Provide the (x, y) coordinate of the cell's center where the given text is located.  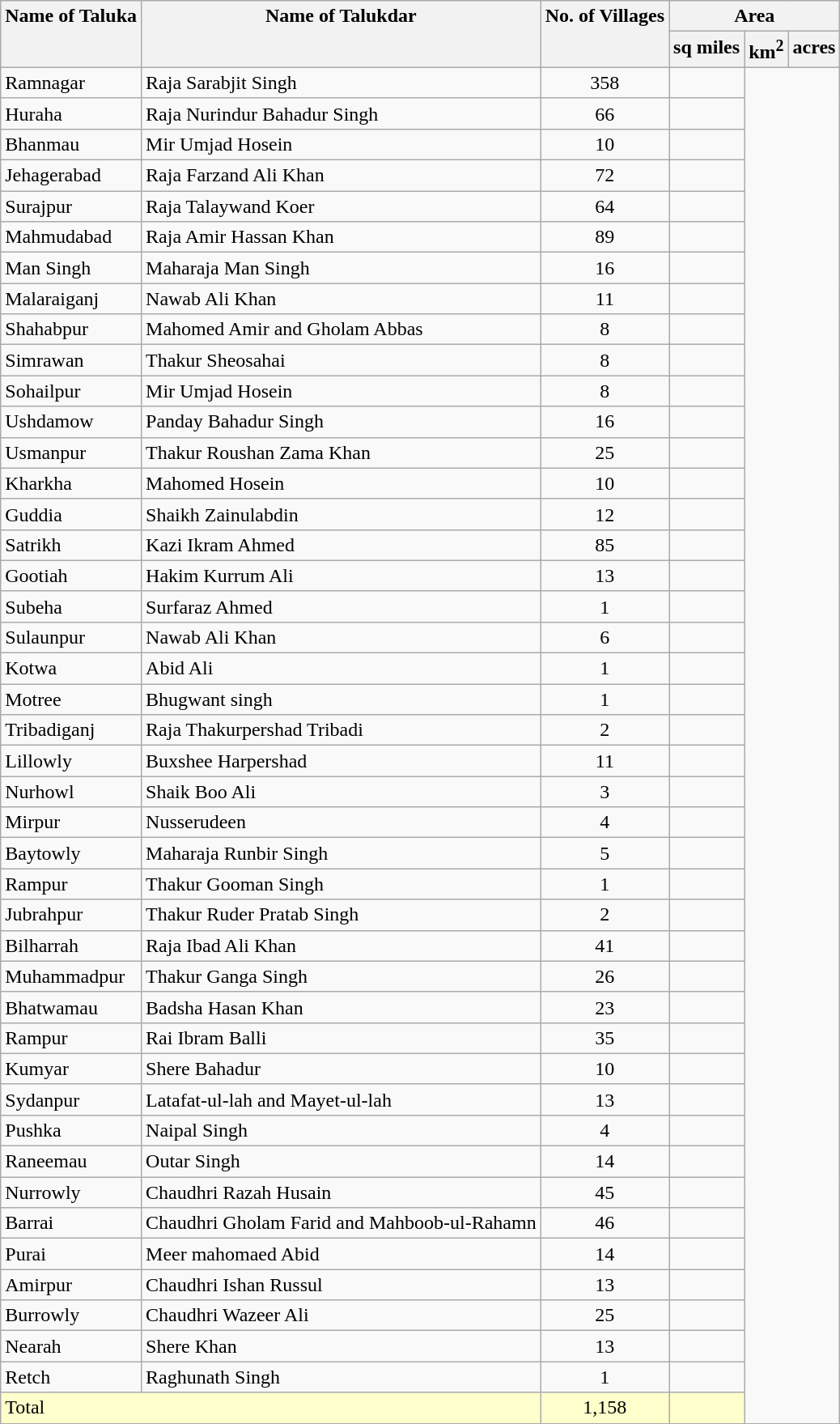
35 (605, 1038)
km2 (766, 50)
Malaraiganj (71, 299)
Raja Ibad Ali Khan (342, 946)
Amirpur (71, 1285)
Hakim Kurrum Ali (342, 576)
Burrowly (71, 1316)
Chaudhri Gholam Farid and Mahboob-ul-Rahamn (342, 1223)
Nusserudeen (342, 823)
Maharaja Runbir Singh (342, 853)
89 (605, 237)
Area (754, 16)
Baytowly (71, 853)
Thakur Gooman Singh (342, 884)
Bhatwamau (71, 1007)
Meer mahomaed Abid (342, 1254)
Sohailpur (71, 391)
Shere Bahadur (342, 1069)
Shahabpur (71, 329)
Barrai (71, 1223)
Shere Khan (342, 1346)
Kazi Ikram Ahmed (342, 545)
Abid Ali (342, 669)
Motree (71, 699)
sq miles (707, 50)
Chaudhri Razah Husain (342, 1192)
Subeha (71, 606)
Outar Singh (342, 1162)
Bhanmau (71, 144)
Sulaunpur (71, 637)
Raja Talaywand Koer (342, 206)
Raja Nurindur Bahadur Singh (342, 113)
Chaudhri Wazeer Ali (342, 1316)
Purai (71, 1254)
Bhugwant singh (342, 699)
23 (605, 1007)
Latafat-ul-lah and Mayet-ul-lah (342, 1099)
acres (814, 50)
Satrikh (71, 545)
Raghunath Singh (342, 1377)
Sydanpur (71, 1099)
Bilharrah (71, 946)
Total (270, 1408)
85 (605, 545)
Usmanpur (71, 453)
Kotwa (71, 669)
Mirpur (71, 823)
Buxshee Harpershad (342, 761)
Raja Farzand Ali Khan (342, 176)
Raja Sarabjit Singh (342, 83)
Huraha (71, 113)
Jubrahpur (71, 915)
Raja Thakurpershad Tribadi (342, 730)
Raneemau (71, 1162)
Badsha Hasan Khan (342, 1007)
Kharkha (71, 483)
Mahomed Hosein (342, 483)
5 (605, 853)
No. of Villages (605, 34)
46 (605, 1223)
Surajpur (71, 206)
6 (605, 637)
Mahmudabad (71, 237)
Nurrowly (71, 1192)
Name of Talukdar (342, 34)
Panday Bahadur Singh (342, 422)
Nearah (71, 1346)
Ramnagar (71, 83)
Name of Taluka (71, 34)
Ushdamow (71, 422)
Kumyar (71, 1069)
Gootiah (71, 576)
Muhammadpur (71, 976)
66 (605, 113)
26 (605, 976)
Retch (71, 1377)
Mahomed Amir and Gholam Abbas (342, 329)
45 (605, 1192)
Nurhowl (71, 792)
41 (605, 946)
3 (605, 792)
Lillowly (71, 761)
Guddia (71, 514)
64 (605, 206)
Thakur Sheosahai (342, 360)
358 (605, 83)
Maharaja Man Singh (342, 268)
Thakur Roushan Zama Khan (342, 453)
12 (605, 514)
Raja Amir Hassan Khan (342, 237)
Simrawan (71, 360)
Tribadiganj (71, 730)
Man Singh (71, 268)
Chaudhri Ishan Russul (342, 1285)
Shaik Boo Ali (342, 792)
72 (605, 176)
Thakur Ganga Singh (342, 976)
1,158 (605, 1408)
Shaikh Zainulabdin (342, 514)
Rai Ibram Balli (342, 1038)
Thakur Ruder Pratab Singh (342, 915)
Jehagerabad (71, 176)
Surfaraz Ahmed (342, 606)
Naipal Singh (342, 1130)
Pushka (71, 1130)
